Return the (x, y) coordinate for the center point of the cell that contains the specified text.  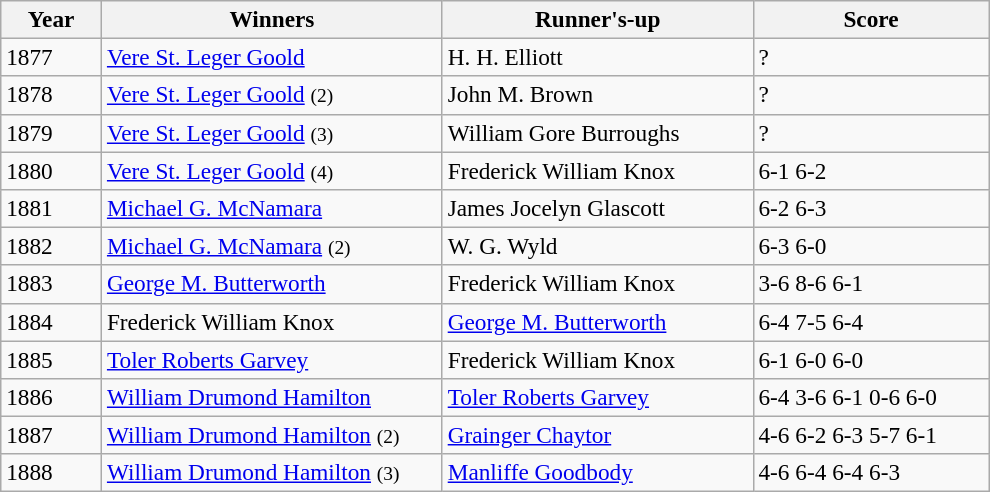
1884 (52, 322)
1882 (52, 246)
Score (871, 19)
1883 (52, 284)
Michael G. McNamara (272, 208)
3-6 8-6 6-1 (871, 284)
Vere St. Leger Goold (4) (272, 170)
Runner's-up (598, 19)
1877 (52, 57)
Manliffe Goodbody (598, 473)
James Jocelyn Glascott (598, 208)
William Drumond Hamilton (2) (272, 435)
H. H. Elliott (598, 57)
4-6 6-4 6-4 6-3 (871, 473)
4-6 6-2 6-3 5-7 6-1 (871, 435)
William Gore Burroughs (598, 133)
Vere St. Leger Goold (272, 57)
1880 (52, 170)
William Drumond Hamilton (272, 397)
1886 (52, 397)
1885 (52, 359)
William Drumond Hamilton (3) (272, 473)
Grainger Chaytor (598, 435)
1881 (52, 208)
6-2 6-3 (871, 208)
1888 (52, 473)
Year (52, 19)
Winners (272, 19)
John M. Brown (598, 95)
6-4 7-5 6-4 (871, 322)
1887 (52, 435)
6-3 6-0 (871, 246)
6-1 6-2 (871, 170)
W. G. Wyld (598, 246)
Michael G. McNamara (2) (272, 246)
1879 (52, 133)
1878 (52, 95)
6-4 3-6 6-1 0-6 6-0 (871, 397)
Vere St. Leger Goold (3) (272, 133)
6-1 6-0 6-0 (871, 359)
Vere St. Leger Goold (2) (272, 95)
